Scan for the cell matching the given text and deliver its (X, Y) coordinate at center. 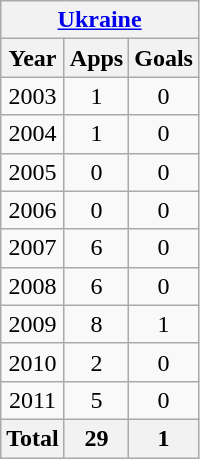
2011 (33, 400)
2010 (33, 362)
2 (96, 362)
Year (33, 58)
2005 (33, 172)
Total (33, 438)
2008 (33, 286)
Apps (96, 58)
2003 (33, 96)
2007 (33, 248)
8 (96, 324)
Goals (164, 58)
29 (96, 438)
5 (96, 400)
2006 (33, 210)
Ukraine (100, 20)
2004 (33, 134)
2009 (33, 324)
